Identify which cell holds the provided text, then report its (X, Y) central coordinate. 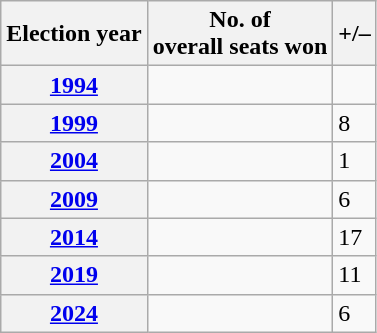
2004 (74, 161)
17 (354, 237)
2009 (74, 199)
Election year (74, 34)
1999 (74, 123)
8 (354, 123)
2014 (74, 237)
+/– (354, 34)
1994 (74, 85)
2024 (74, 313)
No. ofoverall seats won (240, 34)
1 (354, 161)
11 (354, 275)
2019 (74, 275)
